Scan for the cell matching the given text and deliver its (x, y) coordinate at center. 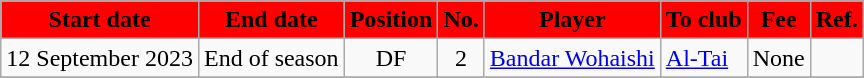
Al-Tai (704, 58)
End date (271, 20)
Player (572, 20)
12 September 2023 (100, 58)
To club (704, 20)
Ref. (836, 20)
End of season (271, 58)
Fee (778, 20)
No. (461, 20)
Start date (100, 20)
2 (461, 58)
Position (391, 20)
Bandar Wohaishi (572, 58)
DF (391, 58)
None (778, 58)
